Return the [X, Y] coordinate for the center point of the cell that contains the specified text.  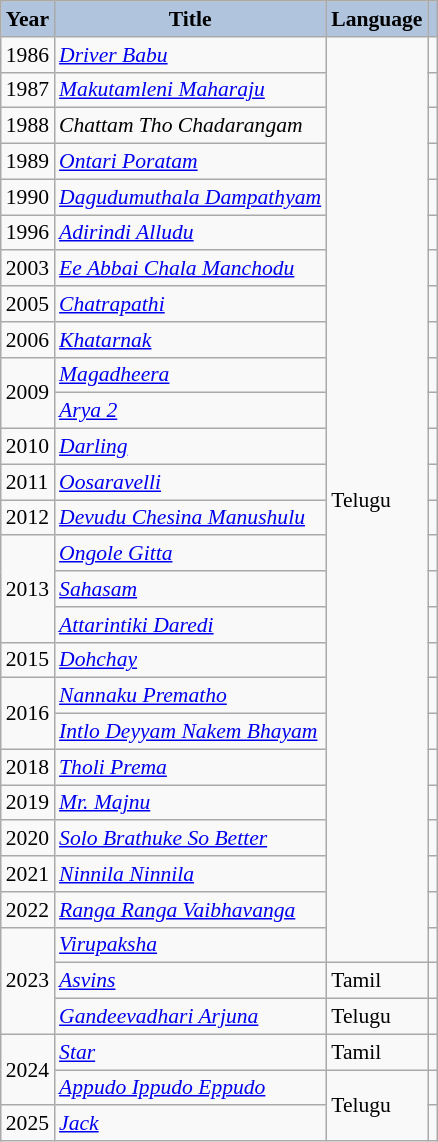
2020 [28, 839]
Ontari Poratam [190, 162]
Virupaksha [190, 945]
2011 [28, 482]
Intlo Deyyam Nakem Bhayam [190, 732]
Magadheera [190, 375]
Darling [190, 447]
2006 [28, 340]
Devudu Chesina Manushulu [190, 518]
Khatarnak [190, 340]
1989 [28, 162]
Appudo Ippudo Eppudo [190, 1088]
Ee Abbai Chala Manchodu [190, 269]
2018 [28, 767]
Solo Brathuke So Better [190, 839]
Ninnila Ninnila [190, 874]
Gandeevadhari Arjuna [190, 1017]
Jack [190, 1124]
Ongole Gitta [190, 554]
Tholi Prema [190, 767]
1988 [28, 126]
2005 [28, 304]
1990 [28, 197]
1996 [28, 233]
Oosaravelli [190, 482]
Dagudumuthala Dampathyam [190, 197]
Nannaku Prematho [190, 696]
Adirindi Alludu [190, 233]
Year [28, 19]
Attarintiki Daredi [190, 625]
Makutamleni Maharaju [190, 90]
Language [376, 19]
2010 [28, 447]
2012 [28, 518]
2003 [28, 269]
1987 [28, 90]
Chattam Tho Chadarangam [190, 126]
2025 [28, 1124]
Ranga Ranga Vaibhavanga [190, 910]
2022 [28, 910]
2015 [28, 660]
Asvins [190, 981]
2013 [28, 590]
2021 [28, 874]
2009 [28, 392]
2016 [28, 714]
Sahasam [190, 589]
Arya 2 [190, 411]
2024 [28, 1070]
Mr. Majnu [190, 803]
Title [190, 19]
2019 [28, 803]
1986 [28, 55]
Driver Babu [190, 55]
2023 [28, 980]
Star [190, 1052]
Dohchay [190, 660]
Chatrapathi [190, 304]
